Pinpoint the cell where the given text exists, returning its [x, y] midpoint coordinate. 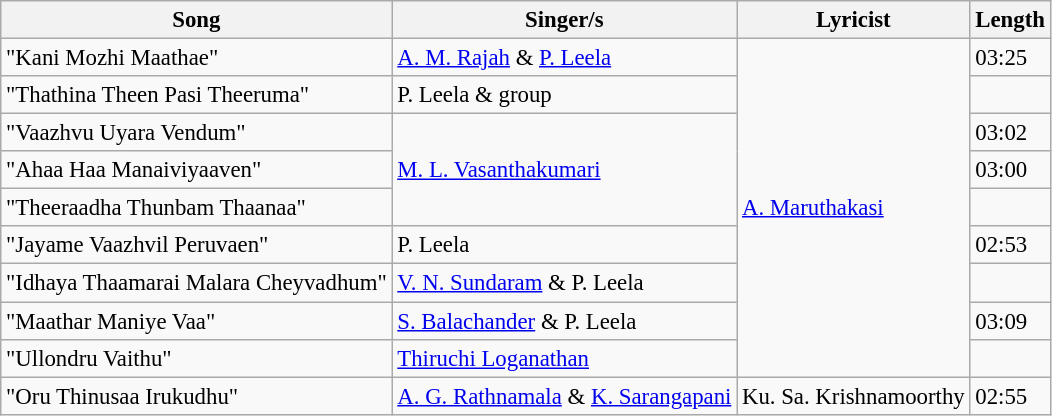
Ku. Sa. Krishnamoorthy [854, 396]
Song [196, 20]
"Kani Mozhi Maathae" [196, 58]
"Theeraadha Thunbam Thaanaa" [196, 208]
V. N. Sundaram & P. Leela [564, 283]
"Jayame Vaazhvil Peruvaen" [196, 245]
03:02 [1010, 133]
"Idhaya Thaamarai Malara Cheyvadhum" [196, 283]
Lyricist [854, 20]
A. M. Rajah & P. Leela [564, 58]
P. Leela [564, 245]
Thiruchi Loganathan [564, 358]
03:09 [1010, 321]
"Oru Thinusaa Irukudhu" [196, 396]
A. Maruthakasi [854, 208]
"Maathar Maniye Vaa" [196, 321]
S. Balachander & P. Leela [564, 321]
M. L. Vasanthakumari [564, 170]
"Thathina Theen Pasi Theeruma" [196, 95]
02:53 [1010, 245]
"Vaazhvu Uyara Vendum" [196, 133]
P. Leela & group [564, 95]
03:00 [1010, 170]
Singer/s [564, 20]
03:25 [1010, 58]
02:55 [1010, 396]
"Ahaa Haa Manaiviyaaven" [196, 170]
"Ullondru Vaithu" [196, 358]
Length [1010, 20]
A. G. Rathnamala & K. Sarangapani [564, 396]
